Return [x, y] of the center of cell containing provided text 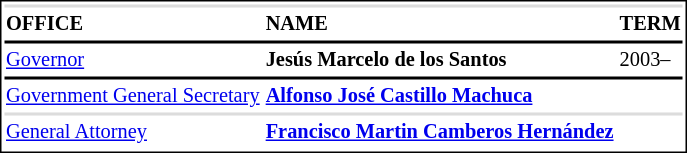
Government General Secretary [132, 96]
Jesús Marcelo de los Santos [440, 60]
TERM [650, 24]
2003– [650, 60]
Alfonso José Castillo Machuca [440, 96]
Francisco Martin Camberos Hernández [440, 132]
OFFICE [132, 24]
Governor [132, 60]
General Attorney [132, 132]
NAME [440, 24]
